Scan for the cell matching the given text and deliver its [X, Y] coordinate at center. 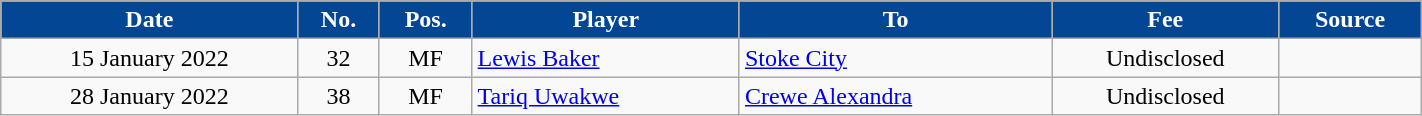
32 [338, 58]
15 January 2022 [150, 58]
Pos. [426, 20]
Date [150, 20]
Stoke City [895, 58]
Fee [1166, 20]
Crewe Alexandra [895, 96]
To [895, 20]
No. [338, 20]
28 January 2022 [150, 96]
Tariq Uwakwe [606, 96]
38 [338, 96]
Player [606, 20]
Source [1350, 20]
Lewis Baker [606, 58]
